Provide the (x, y) coordinate of the cell's center where the given text is located.  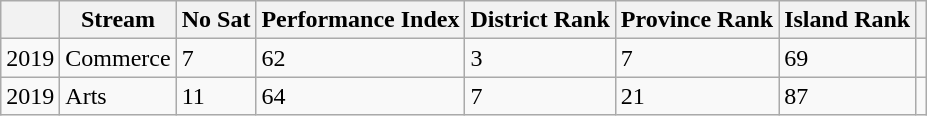
Performance Index (360, 20)
21 (696, 96)
District Rank (540, 20)
69 (848, 58)
3 (540, 58)
11 (216, 96)
Province Rank (696, 20)
No Sat (216, 20)
87 (848, 96)
Arts (118, 96)
Commerce (118, 58)
Island Rank (848, 20)
62 (360, 58)
Stream (118, 20)
64 (360, 96)
